Pinpoint the cell where the given text exists, returning its (X, Y) midpoint coordinate. 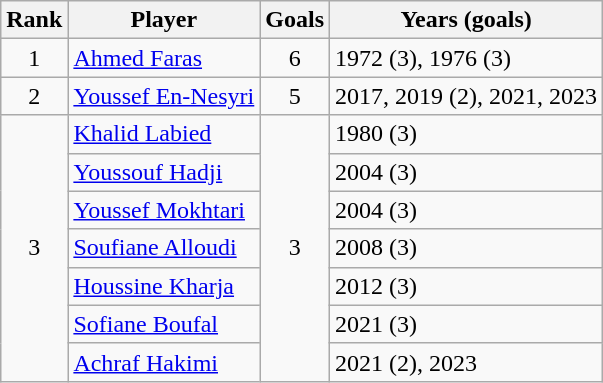
2021 (2), 2023 (466, 362)
2008 (3) (466, 248)
Sofiane Boufal (164, 324)
Rank (34, 20)
Achraf Hakimi (164, 362)
Years (goals) (466, 20)
Houssine Kharja (164, 286)
Soufiane Alloudi (164, 248)
1980 (3) (466, 134)
Youssouf Hadji (164, 172)
5 (295, 96)
2017, 2019 (2), 2021, 2023 (466, 96)
2012 (3) (466, 286)
Youssef Mokhtari (164, 210)
1 (34, 58)
Player (164, 20)
2 (34, 96)
6 (295, 58)
Ahmed Faras (164, 58)
Khalid Labied (164, 134)
2021 (3) (466, 324)
1972 (3), 1976 (3) (466, 58)
Goals (295, 20)
Youssef En-Nesyri (164, 96)
